Return the (x, y) coordinate for the center point of the cell that contains the specified text.  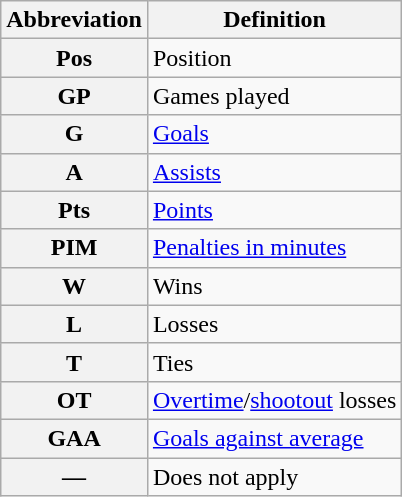
OT (74, 400)
Goals against average (274, 438)
Overtime/shootout losses (274, 400)
L (74, 324)
Position (274, 58)
Penalties in minutes (274, 248)
Does not apply (274, 477)
Games played (274, 96)
GP (74, 96)
A (74, 172)
Abbreviation (74, 20)
Points (274, 210)
G (74, 134)
Assists (274, 172)
Pos (74, 58)
Pts (74, 210)
— (74, 477)
Goals (274, 134)
Ties (274, 362)
T (74, 362)
Definition (274, 20)
PIM (74, 248)
Wins (274, 286)
W (74, 286)
GAA (74, 438)
Losses (274, 324)
